Identify which cell holds the provided text, then report its [x, y] central coordinate. 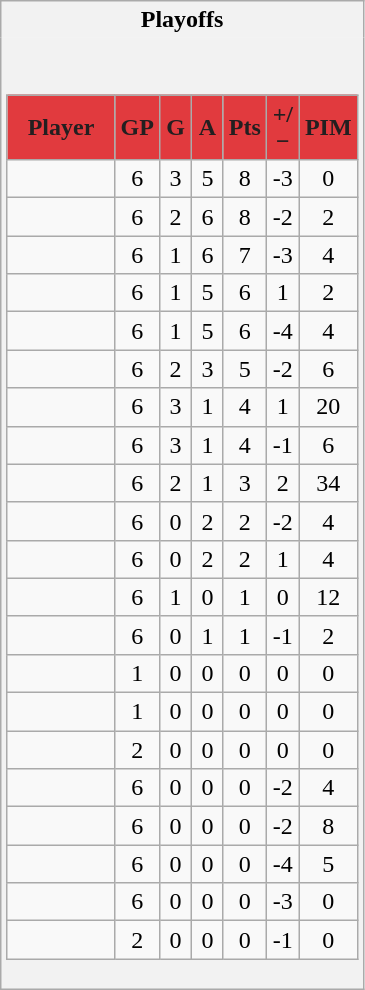
34 [328, 483]
Pts [244, 128]
12 [328, 597]
PIM [328, 128]
20 [328, 407]
7 [244, 255]
+/− [282, 128]
GP [137, 128]
Playoffs [182, 20]
Player [61, 128]
G [175, 128]
A [208, 128]
